Scan for the cell matching the given text and deliver its (X, Y) coordinate at center. 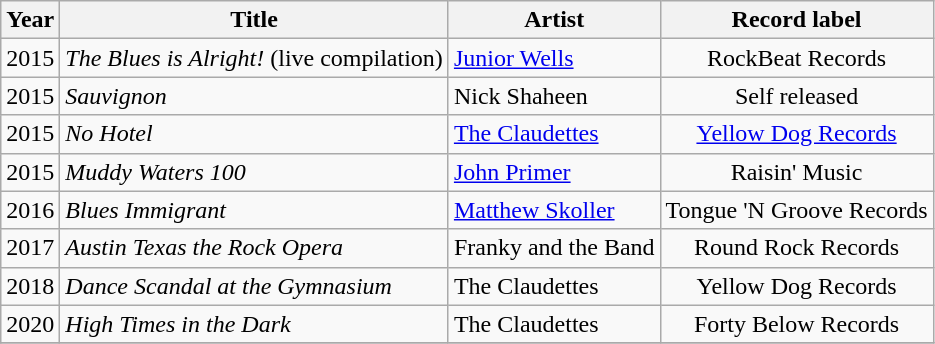
Sauvignon (254, 96)
Austin Texas the Rock Opera (254, 248)
2018 (30, 286)
Year (30, 20)
Muddy Waters 100 (254, 172)
RockBeat Records (796, 58)
Nick Shaheen (554, 96)
2020 (30, 324)
High Times in the Dark (254, 324)
Record label (796, 20)
Junior Wells (554, 58)
No Hotel (254, 134)
John Primer (554, 172)
Dance Scandal at the Gymnasium (254, 286)
Matthew Skoller (554, 210)
2017 (30, 248)
Title (254, 20)
The Blues is Alright! (live compilation) (254, 58)
Franky and the Band (554, 248)
Tongue 'N Groove Records (796, 210)
2016 (30, 210)
Forty Below Records (796, 324)
Artist (554, 20)
Blues Immigrant (254, 210)
Round Rock Records (796, 248)
Raisin' Music (796, 172)
Self released (796, 96)
